Output the [X, Y] coordinate of the center of the cell containing the given text.  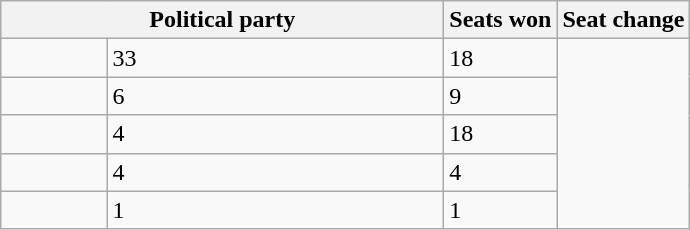
Political party [222, 20]
6 [276, 96]
33 [276, 58]
Seats won [500, 20]
9 [500, 96]
Seat change [624, 20]
